Return the [x, y] coordinate for the center point of the cell that contains the specified text.  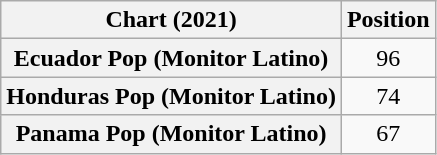
96 [388, 58]
Honduras Pop (Monitor Latino) [172, 96]
Panama Pop (Monitor Latino) [172, 134]
Position [388, 20]
67 [388, 134]
74 [388, 96]
Chart (2021) [172, 20]
Ecuador Pop (Monitor Latino) [172, 58]
